Return (X, Y) of the center of cell containing provided text 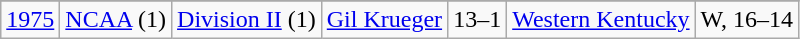
13–1 (478, 20)
Gil Krueger (384, 20)
Western Kentucky (601, 20)
1975 (30, 20)
W, 16–14 (747, 20)
NCAA (1) (116, 20)
Division II (1) (247, 20)
